Return the (X, Y) coordinate for the center point of the cell that contains the specified text.  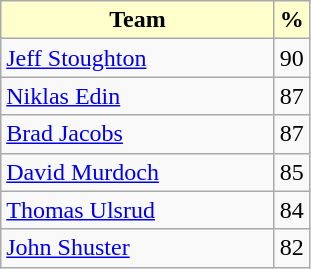
85 (292, 172)
84 (292, 210)
Brad Jacobs (138, 134)
Thomas Ulsrud (138, 210)
David Murdoch (138, 172)
% (292, 20)
90 (292, 58)
82 (292, 248)
Team (138, 20)
Jeff Stoughton (138, 58)
John Shuster (138, 248)
Niklas Edin (138, 96)
